Return [X, Y] of the center of cell containing provided text 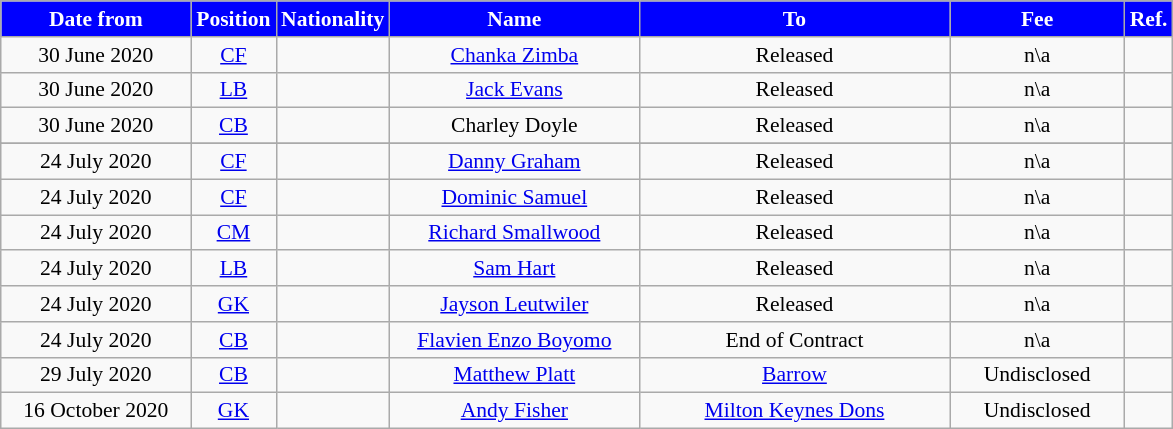
Sam Hart [514, 269]
Charley Doyle [514, 126]
Matthew Platt [514, 375]
End of Contract [794, 340]
Milton Keynes Dons [794, 411]
Fee [1038, 19]
Nationality [332, 19]
16 October 2020 [96, 411]
Ref. [1149, 19]
Andy Fisher [514, 411]
Flavien Enzo Boyomo [514, 340]
Date from [96, 19]
Chanka Zimba [514, 55]
29 July 2020 [96, 375]
Jack Evans [514, 90]
Name [514, 19]
Position [234, 19]
Dominic Samuel [514, 197]
Barrow [794, 375]
Jayson Leutwiler [514, 304]
Richard Smallwood [514, 233]
To [794, 19]
CM [234, 233]
Danny Graham [514, 162]
